Locate the cell with the specified text and output its [x, y] center coordinate. 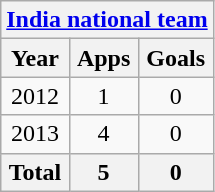
Year [35, 58]
Apps [104, 58]
2013 [35, 134]
2012 [35, 96]
Total [35, 172]
India national team [107, 20]
Goals [176, 58]
5 [104, 172]
4 [104, 134]
1 [104, 96]
